Locate the cell with the specified text and output its [X, Y] center coordinate. 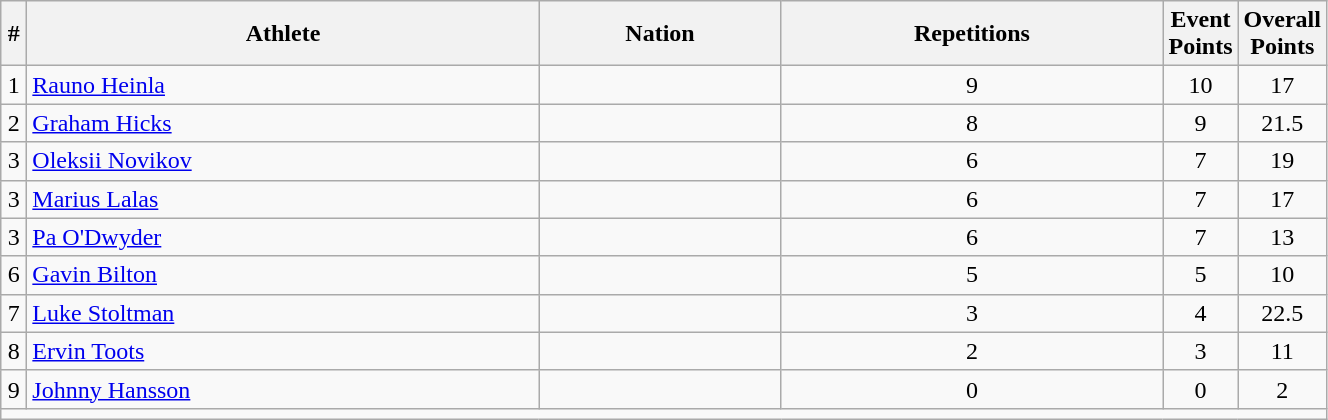
# [14, 34]
Event Points [1200, 34]
4 [1200, 313]
22.5 [1282, 313]
Nation [660, 34]
Marius Lalas [283, 199]
Ervin Toots [283, 351]
Oleksii Novikov [283, 161]
Athlete [283, 34]
Luke Stoltman [283, 313]
Rauno Heinla [283, 85]
Gavin Bilton [283, 275]
Overall Points [1282, 34]
19 [1282, 161]
13 [1282, 237]
1 [14, 85]
Pa O'Dwyder [283, 237]
Graham Hicks [283, 123]
Repetitions [972, 34]
11 [1282, 351]
21.5 [1282, 123]
Johnny Hansson [283, 389]
